Determine the [x, y] coordinate at the center of the cell enclosing the given text.  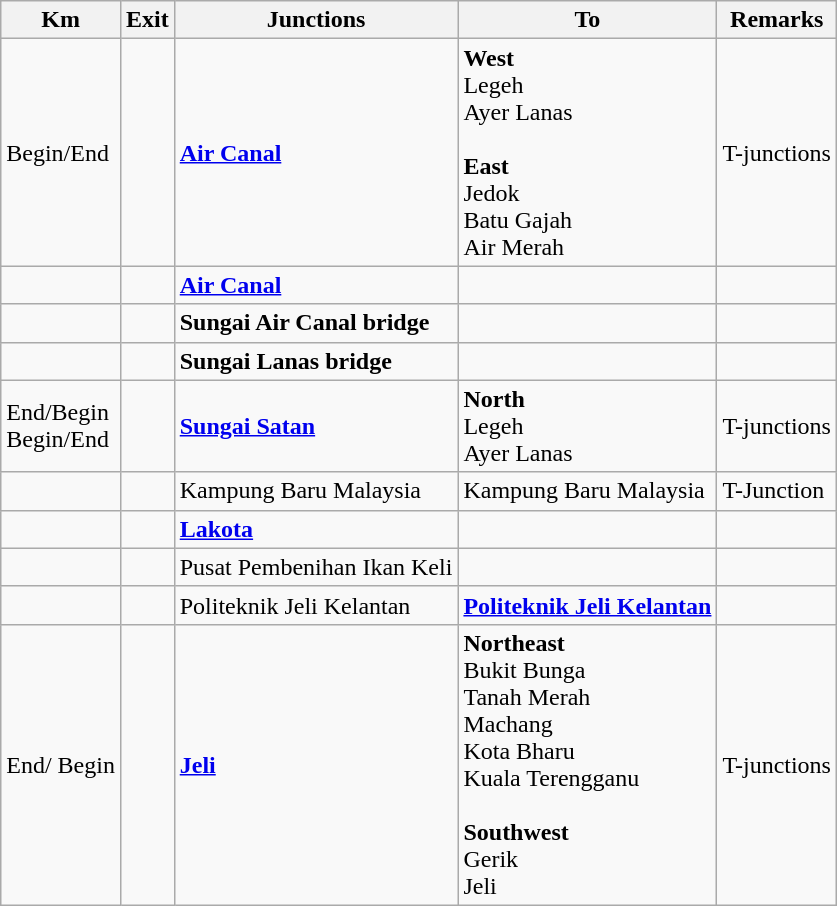
Begin/End [61, 152]
T-Junction [777, 491]
North Legeh Ayer Lanas [588, 426]
End/BeginBegin/End [61, 426]
Km [61, 20]
End/ Begin [61, 764]
Northeast Bukit Bunga Tanah Merah Machang Kota Bharu Kuala TerengganuSouthwest Gerik Jeli [588, 764]
Pusat Pembenihan Ikan Keli [316, 567]
West Legeh Ayer LanasEast Jedok Batu Gajah Air Merah [588, 152]
To [588, 20]
Jeli [316, 764]
Junctions [316, 20]
Sungai Satan [316, 426]
Exit [147, 20]
Lakota [316, 529]
Sungai Lanas bridge [316, 361]
Remarks [777, 20]
Sungai Air Canal bridge [316, 323]
